Output the [X, Y] coordinate of the center of the cell containing the given text.  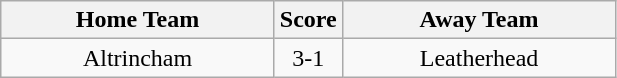
Altrincham [138, 58]
Home Team [138, 20]
3-1 [308, 58]
Away Team [479, 20]
Leatherhead [479, 58]
Score [308, 20]
